Capture the cell that displays the provided text and extract its [X, Y] central coordinate. 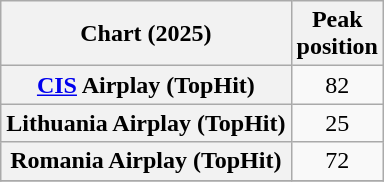
Lithuania Airplay (TopHit) [146, 123]
82 [337, 85]
Chart (2025) [146, 34]
25 [337, 123]
Peakposition [337, 34]
Romania Airplay (TopHit) [146, 161]
CIS Airplay (TopHit) [146, 85]
72 [337, 161]
